Pinpoint the cell where the given text exists, returning its (x, y) midpoint coordinate. 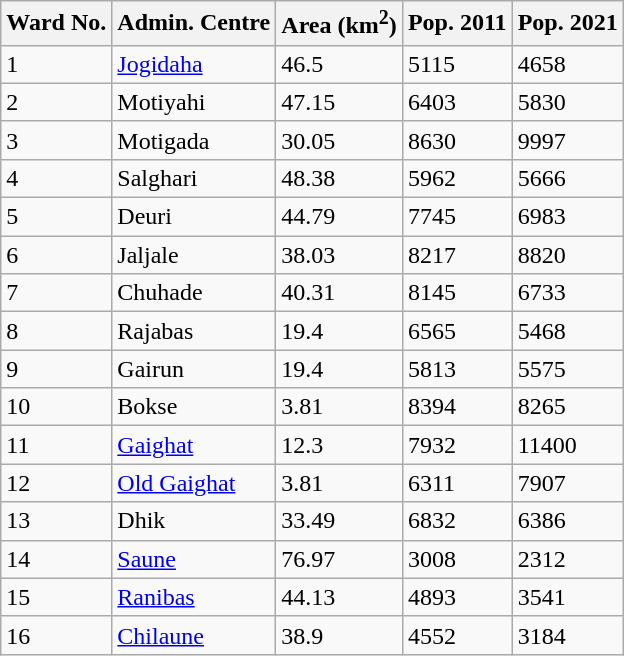
6983 (568, 217)
13 (56, 521)
11 (56, 445)
10 (56, 407)
5666 (568, 178)
Bokse (194, 407)
Deuri (194, 217)
3008 (457, 559)
2312 (568, 559)
Chilaune (194, 635)
Jogidaha (194, 64)
3184 (568, 635)
6386 (568, 521)
8217 (457, 255)
8145 (457, 293)
Jaljale (194, 255)
6403 (457, 102)
Saune (194, 559)
48.38 (340, 178)
6 (56, 255)
6733 (568, 293)
40.31 (340, 293)
3 (56, 140)
Rajabas (194, 331)
7932 (457, 445)
Gairun (194, 369)
9997 (568, 140)
8 (56, 331)
2 (56, 102)
4658 (568, 64)
1 (56, 64)
8820 (568, 255)
Area (km2) (340, 24)
6311 (457, 483)
4552 (457, 635)
6832 (457, 521)
Dhik (194, 521)
3541 (568, 597)
5830 (568, 102)
7907 (568, 483)
33.49 (340, 521)
Motiyahi (194, 102)
8394 (457, 407)
8265 (568, 407)
5813 (457, 369)
5575 (568, 369)
7745 (457, 217)
7 (56, 293)
6565 (457, 331)
16 (56, 635)
Motigada (194, 140)
47.15 (340, 102)
15 (56, 597)
44.79 (340, 217)
4 (56, 178)
30.05 (340, 140)
46.5 (340, 64)
9 (56, 369)
Gaighat (194, 445)
38.9 (340, 635)
Ward No. (56, 24)
8630 (457, 140)
12.3 (340, 445)
5 (56, 217)
Chuhade (194, 293)
76.97 (340, 559)
44.13 (340, 597)
Pop. 2011 (457, 24)
11400 (568, 445)
14 (56, 559)
38.03 (340, 255)
5115 (457, 64)
Salghari (194, 178)
Ranibas (194, 597)
Pop. 2021 (568, 24)
5962 (457, 178)
Old Gaighat (194, 483)
12 (56, 483)
Admin. Centre (194, 24)
5468 (568, 331)
4893 (457, 597)
